Return the (x, y) coordinate for the center point of the cell that contains the specified text.  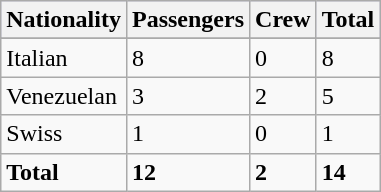
Venezuelan (64, 96)
3 (188, 96)
14 (348, 172)
5 (348, 96)
Italian (64, 58)
Swiss (64, 134)
Nationality (64, 20)
12 (188, 172)
Passengers (188, 20)
Crew (284, 20)
